Find where the given text appears and provide that cell's center as [x, y] coordinate. 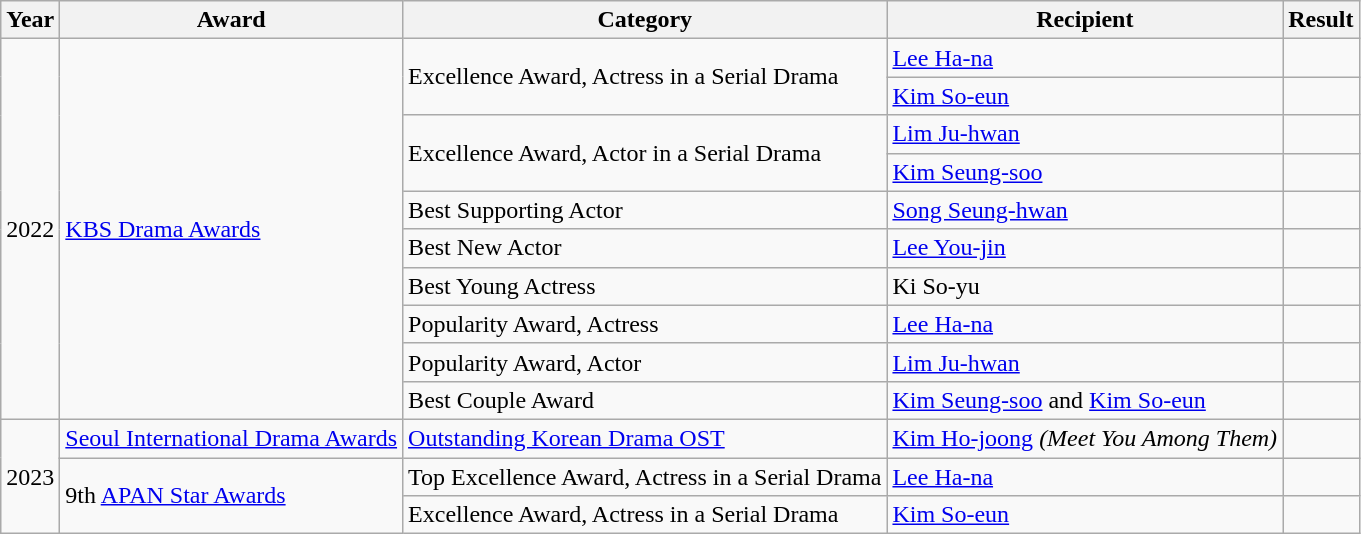
Outstanding Korean Drama OST [645, 438]
Result [1321, 20]
Best New Actor [645, 248]
Top Excellence Award, Actress in a Serial Drama [645, 477]
2023 [30, 476]
KBS Drama Awards [232, 230]
Popularity Award, Actress [645, 324]
Year [30, 20]
9th APAN Star Awards [232, 496]
Song Seung-hwan [1085, 210]
Best Young Actress [645, 286]
Kim Seung-soo [1085, 172]
Award [232, 20]
Category [645, 20]
Excellence Award, Actor in a Serial Drama [645, 153]
Best Couple Award [645, 400]
Kim Seung-soo and Kim So-eun [1085, 400]
Lee You-jin [1085, 248]
Seoul International Drama Awards [232, 438]
Popularity Award, Actor [645, 362]
Best Supporting Actor [645, 210]
Recipient [1085, 20]
Kim Ho-joong (Meet You Among Them) [1085, 438]
Ki So-yu [1085, 286]
2022 [30, 230]
